Determine the (X, Y) coordinate at the center of the cell enclosing the given text.  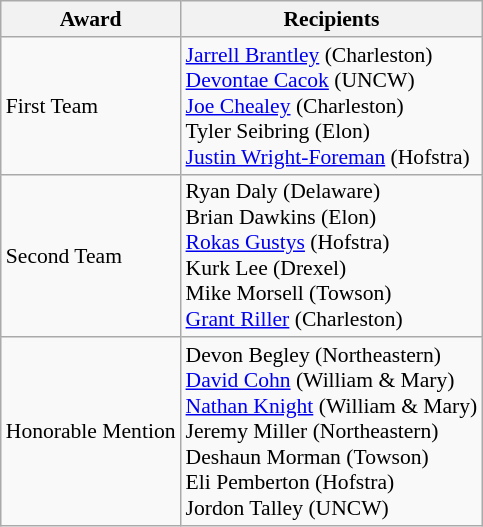
Award (91, 19)
Honorable Mention (91, 432)
Second Team (91, 256)
First Team (91, 106)
Recipients (332, 19)
Ryan Daly (Delaware) Brian Dawkins (Elon) Rokas Gustys (Hofstra) Kurk Lee (Drexel) Mike Morsell (Towson) Grant Riller (Charleston) (332, 256)
Jarrell Brantley (Charleston) Devontae Cacok (UNCW) Joe Chealey (Charleston) Tyler Seibring (Elon) Justin Wright-Foreman (Hofstra) (332, 106)
